Pinpoint the cell where the given text exists, returning its [x, y] midpoint coordinate. 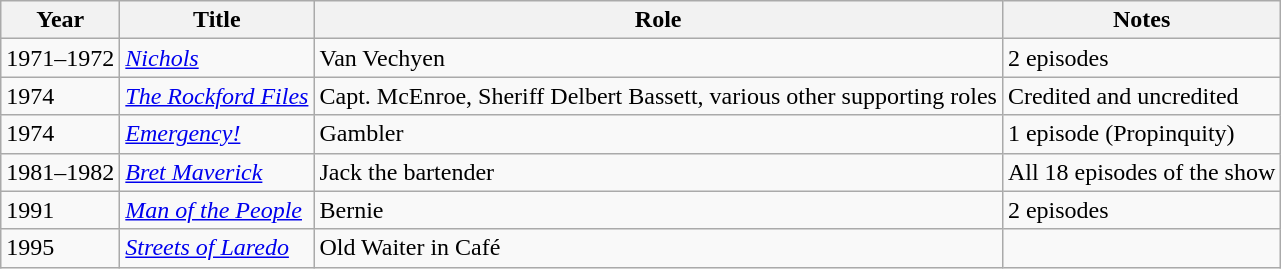
Year [60, 20]
Emergency! [217, 134]
All 18 episodes of the show [1141, 172]
Man of the People [217, 210]
Old Waiter in Café [658, 248]
Van Vechyen [658, 58]
Bernie [658, 210]
1991 [60, 210]
Nichols [217, 58]
1 episode (Propinquity) [1141, 134]
1981–1982 [60, 172]
1995 [60, 248]
Streets of Laredo [217, 248]
Gambler [658, 134]
1971–1972 [60, 58]
Notes [1141, 20]
Capt. McEnroe, Sheriff Delbert Bassett, various other supporting roles [658, 96]
Jack the bartender [658, 172]
Title [217, 20]
The Rockford Files [217, 96]
Credited and uncredited [1141, 96]
Bret Maverick [217, 172]
Role [658, 20]
